Extract the (x, y) coordinate from the center of the cell holding the provided text.  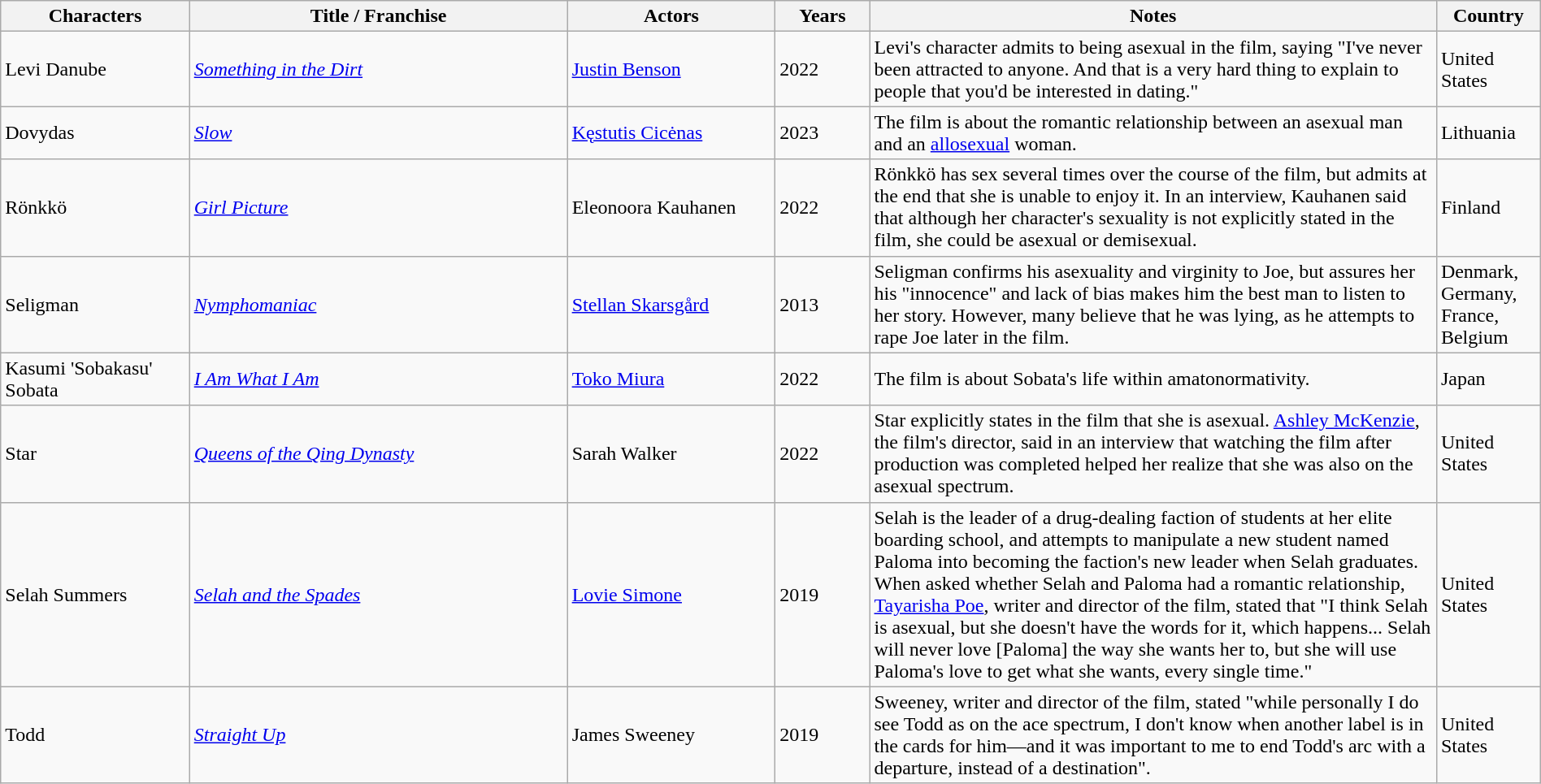
Lovie Simone (671, 595)
Years (823, 16)
Characters (95, 16)
Something in the Dirt (379, 69)
Slow (379, 133)
Star (95, 453)
Sarah Walker (671, 453)
Rönkkö (95, 208)
2013 (823, 304)
Straight Up (379, 734)
Denmark, Germany, France, Belgium (1488, 304)
Title / Franchise (379, 16)
2023 (823, 133)
Seligman (95, 304)
James Sweeney (671, 734)
Stellan Skarsgård (671, 304)
Toko Miura (671, 379)
Actors (671, 16)
Notes (1152, 16)
Dovydas (95, 133)
Queens of the Qing Dynasty (379, 453)
Kęstutis Cicėnas (671, 133)
Japan (1488, 379)
The film is about the romantic relationship between an asexual man and an allosexual woman. (1152, 133)
Finland (1488, 208)
Eleonoora Kauhanen (671, 208)
I Am What I Am (379, 379)
Todd (95, 734)
Kasumi 'Sobakasu' Sobata (95, 379)
Girl Picture (379, 208)
Lithuania (1488, 133)
Country (1488, 16)
The film is about Sobata's life within amatonormativity. (1152, 379)
Selah Summers (95, 595)
Levi Danube (95, 69)
Selah and the Spades (379, 595)
Nymphomaniac (379, 304)
Justin Benson (671, 69)
